Provide the (X, Y) coordinate of the cell's center where the given text is located.  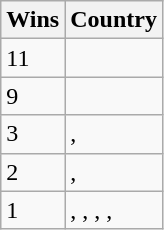
11 (33, 58)
Country (114, 20)
Wins (33, 20)
3 (33, 134)
9 (33, 96)
2 (33, 172)
1 (33, 210)
, , , , (114, 210)
